Determine the [x, y] coordinate at the center of the cell enclosing the given text.  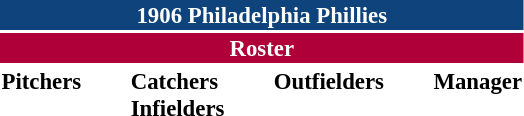
Roster [262, 48]
1906 Philadelphia Phillies [262, 15]
